Extract the [x, y] coordinate from the center of the cell holding the provided text.  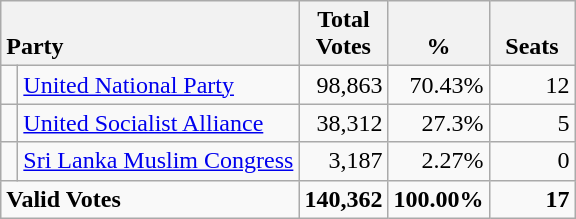
70.43% [438, 85]
Valid Votes [150, 199]
Sri Lanka Muslim Congress [158, 161]
% [438, 34]
38,312 [344, 123]
98,863 [344, 85]
2.27% [438, 161]
27.3% [438, 123]
3,187 [344, 161]
0 [532, 161]
Total Votes [344, 34]
Party [150, 34]
12 [532, 85]
17 [532, 199]
United National Party [158, 85]
Seats [532, 34]
140,362 [344, 199]
100.00% [438, 199]
United Socialist Alliance [158, 123]
5 [532, 123]
